Find where the given text appears and provide that cell's center as [X, Y] coordinate. 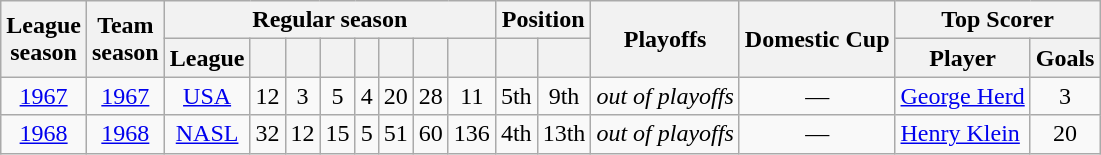
Playoffs [665, 39]
28 [430, 96]
Henry Klein [962, 134]
15 [338, 134]
4 [366, 96]
Regular season [330, 20]
13th [564, 134]
4th [516, 134]
Goals [1065, 58]
Teamseason [125, 39]
Player [962, 58]
Domestic Cup [817, 39]
NASL [207, 134]
32 [268, 134]
9th [564, 96]
Leagueseason [44, 39]
Position [542, 20]
George Herd [962, 96]
136 [472, 134]
League [207, 58]
51 [396, 134]
11 [472, 96]
5th [516, 96]
USA [207, 96]
60 [430, 134]
Top Scorer [998, 20]
